Detect which cell encompasses the target text, then output its (x, y) center coordinate. 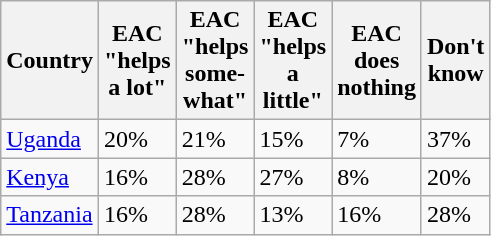
27% (293, 177)
21% (215, 139)
7% (377, 139)
EAC"helps some-what" (215, 60)
13% (293, 215)
Tanzania (50, 215)
Uganda (50, 139)
EAC"helpsa lot" (137, 60)
15% (293, 139)
Kenya (50, 177)
Don'tknow (455, 60)
EACdoesnothing (377, 60)
8% (377, 177)
37% (455, 139)
Country (50, 60)
EAC"helpsa little" (293, 60)
